Find where the given text appears and provide that cell's center as (X, Y) coordinate. 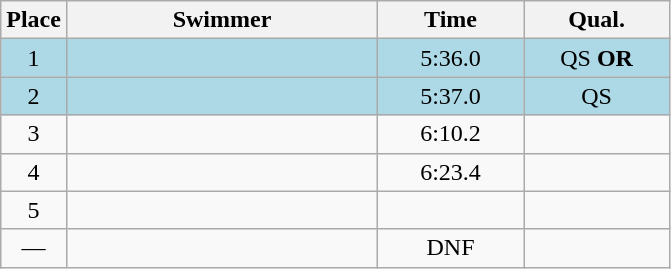
3 (34, 134)
5 (34, 210)
5:37.0 (451, 96)
Place (34, 20)
1 (34, 58)
2 (34, 96)
Swimmer (222, 20)
QS (597, 96)
6:23.4 (451, 172)
6:10.2 (451, 134)
4 (34, 172)
5:36.0 (451, 58)
Qual. (597, 20)
— (34, 248)
DNF (451, 248)
QS OR (597, 58)
Time (451, 20)
